Output the [X, Y] coordinate of the center of the cell containing the given text.  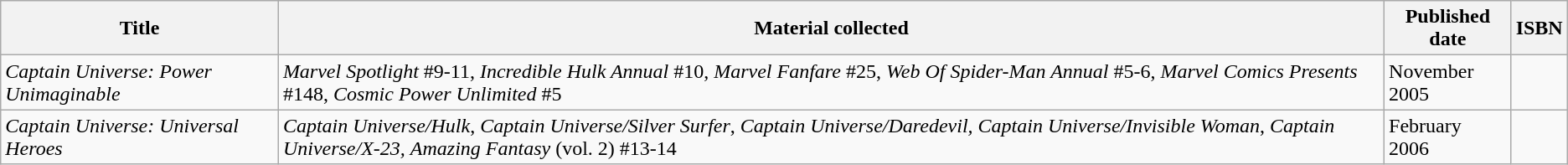
Title [140, 28]
November 2005 [1448, 82]
Captain Universe: Universal Heroes [140, 137]
Captain Universe: Power Unimaginable [140, 82]
Material collected [831, 28]
Published date [1448, 28]
ISBN [1540, 28]
February 2006 [1448, 137]
